Detect which cell encompasses the target text, then output its (x, y) center coordinate. 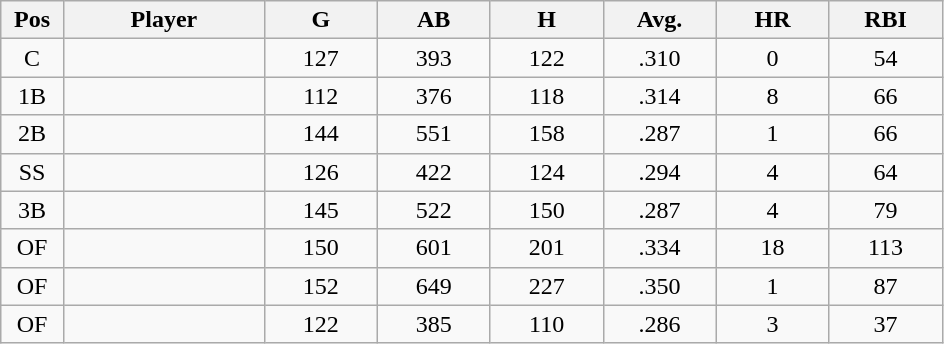
.310 (660, 58)
3 (772, 324)
2B (32, 134)
Player (164, 20)
18 (772, 248)
37 (886, 324)
124 (546, 172)
G (320, 20)
158 (546, 134)
144 (320, 134)
C (32, 58)
64 (886, 172)
112 (320, 96)
HR (772, 20)
118 (546, 96)
110 (546, 324)
385 (434, 324)
601 (434, 248)
393 (434, 58)
376 (434, 96)
.286 (660, 324)
.350 (660, 286)
227 (546, 286)
79 (886, 210)
RBI (886, 20)
422 (434, 172)
127 (320, 58)
87 (886, 286)
152 (320, 286)
1B (32, 96)
AB (434, 20)
.314 (660, 96)
H (546, 20)
649 (434, 286)
SS (32, 172)
Pos (32, 20)
522 (434, 210)
0 (772, 58)
.294 (660, 172)
551 (434, 134)
Avg. (660, 20)
126 (320, 172)
8 (772, 96)
145 (320, 210)
.334 (660, 248)
3B (32, 210)
54 (886, 58)
113 (886, 248)
201 (546, 248)
